Scan for the cell matching the given text and deliver its [X, Y] coordinate at center. 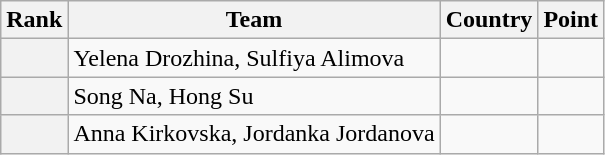
Anna Kirkovska, Jordanka Jordanova [254, 134]
Country [489, 20]
Point [571, 20]
Rank [34, 20]
Yelena Drozhina, Sulfiya Alimova [254, 58]
Team [254, 20]
Song Na, Hong Su [254, 96]
